From the cell containing the given text, extract its center point as (X, Y) coordinate. 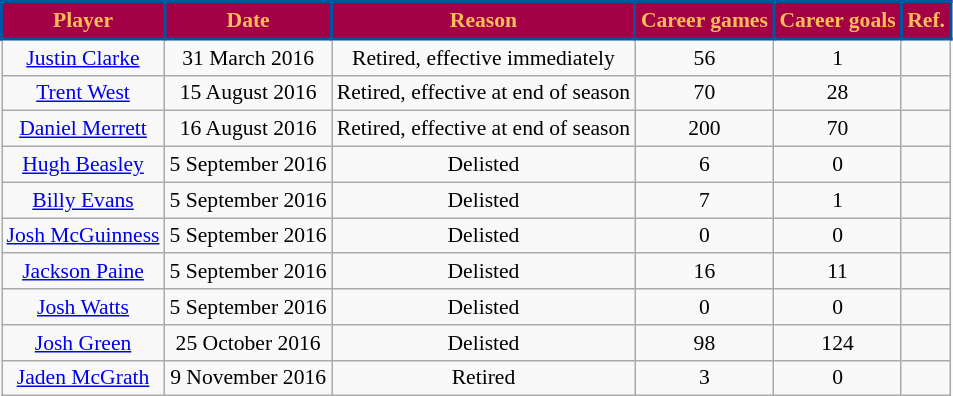
124 (838, 343)
3 (704, 378)
11 (838, 272)
Career goals (838, 20)
16 (704, 272)
Jackson Paine (84, 272)
56 (704, 57)
Daniel Merrett (84, 129)
15 August 2016 (248, 93)
98 (704, 343)
31 March 2016 (248, 57)
7 (704, 200)
Josh McGuinness (84, 236)
Retired (484, 378)
Josh Green (84, 343)
Trent West (84, 93)
Josh Watts (84, 307)
Career games (704, 20)
Justin Clarke (84, 57)
Retired, effective immediately (484, 57)
Date (248, 20)
25 October 2016 (248, 343)
200 (704, 129)
9 November 2016 (248, 378)
Reason (484, 20)
Jaden McGrath (84, 378)
Player (84, 20)
Billy Evans (84, 200)
16 August 2016 (248, 129)
6 (704, 165)
Ref. (926, 20)
Hugh Beasley (84, 165)
28 (838, 93)
